Search for the cell housing the specified text and yield its [X, Y] center coordinate. 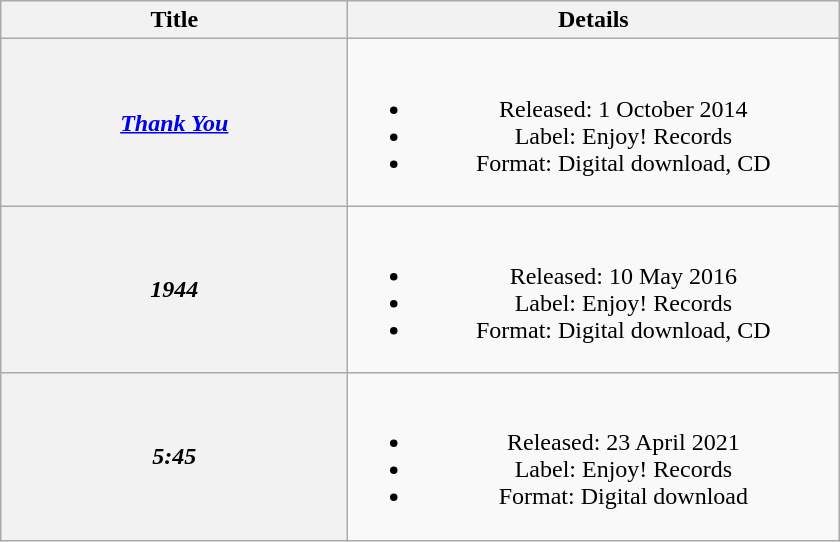
Details [594, 20]
1944 [174, 290]
Title [174, 20]
5:45 [174, 456]
Released: 1 October 2014Label: Enjoy! RecordsFormat: Digital download, CD [594, 122]
Released: 23 April 2021Label: Enjoy! RecordsFormat: Digital download [594, 456]
Thank You [174, 122]
Released: 10 May 2016Label: Enjoy! RecordsFormat: Digital download, CD [594, 290]
